Capture the cell that displays the provided text and extract its [X, Y] central coordinate. 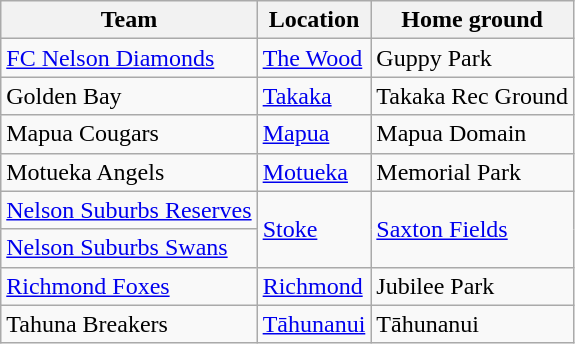
Motueka Angels [129, 172]
Takaka [314, 96]
FC Nelson Diamonds [129, 58]
Guppy Park [472, 58]
Motueka [314, 172]
Golden Bay [129, 96]
Mapua [314, 134]
Nelson Suburbs Swans [129, 248]
Home ground [472, 20]
Stoke [314, 229]
Saxton Fields [472, 229]
Mapua Cougars [129, 134]
Memorial Park [472, 172]
Location [314, 20]
The Wood [314, 58]
Mapua Domain [472, 134]
Nelson Suburbs Reserves [129, 210]
Team [129, 20]
Tahuna Breakers [129, 324]
Takaka Rec Ground [472, 96]
Richmond Foxes [129, 286]
Jubilee Park [472, 286]
Richmond [314, 286]
